Capture the cell that displays the provided text and extract its (X, Y) central coordinate. 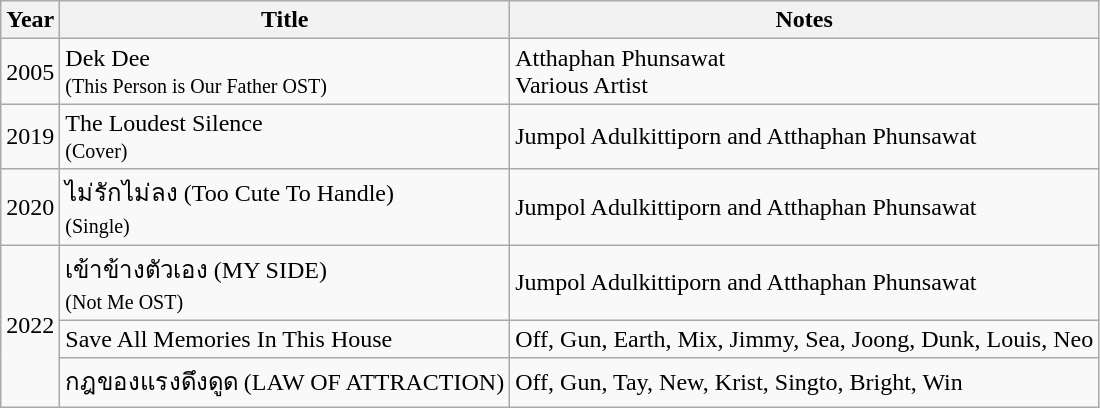
Save All Memories In This House (285, 339)
2005 (30, 72)
กฎของแรงดึงดูด (LAW OF ATTRACTION) (285, 382)
2020 (30, 207)
เข้าข้างตัวเอง (MY SIDE)(Not Me OST) (285, 282)
The Loudest Silence(Cover) (285, 136)
Off, Gun, Tay, New, Krist, Singto, Bright, Win (804, 382)
Notes (804, 20)
2022 (30, 325)
ไม่รักไม่ลง (Too Cute To Handle)(Single) (285, 207)
Year (30, 20)
2019 (30, 136)
Title (285, 20)
Atthaphan PhunsawatVarious Artist (804, 72)
Dek Dee(This Person is Our Father OST) (285, 72)
Off, Gun, Earth, Mix, Jimmy, Sea, Joong, Dunk, Louis, Neo (804, 339)
